Output the (X, Y) coordinate of the center of the cell containing the given text.  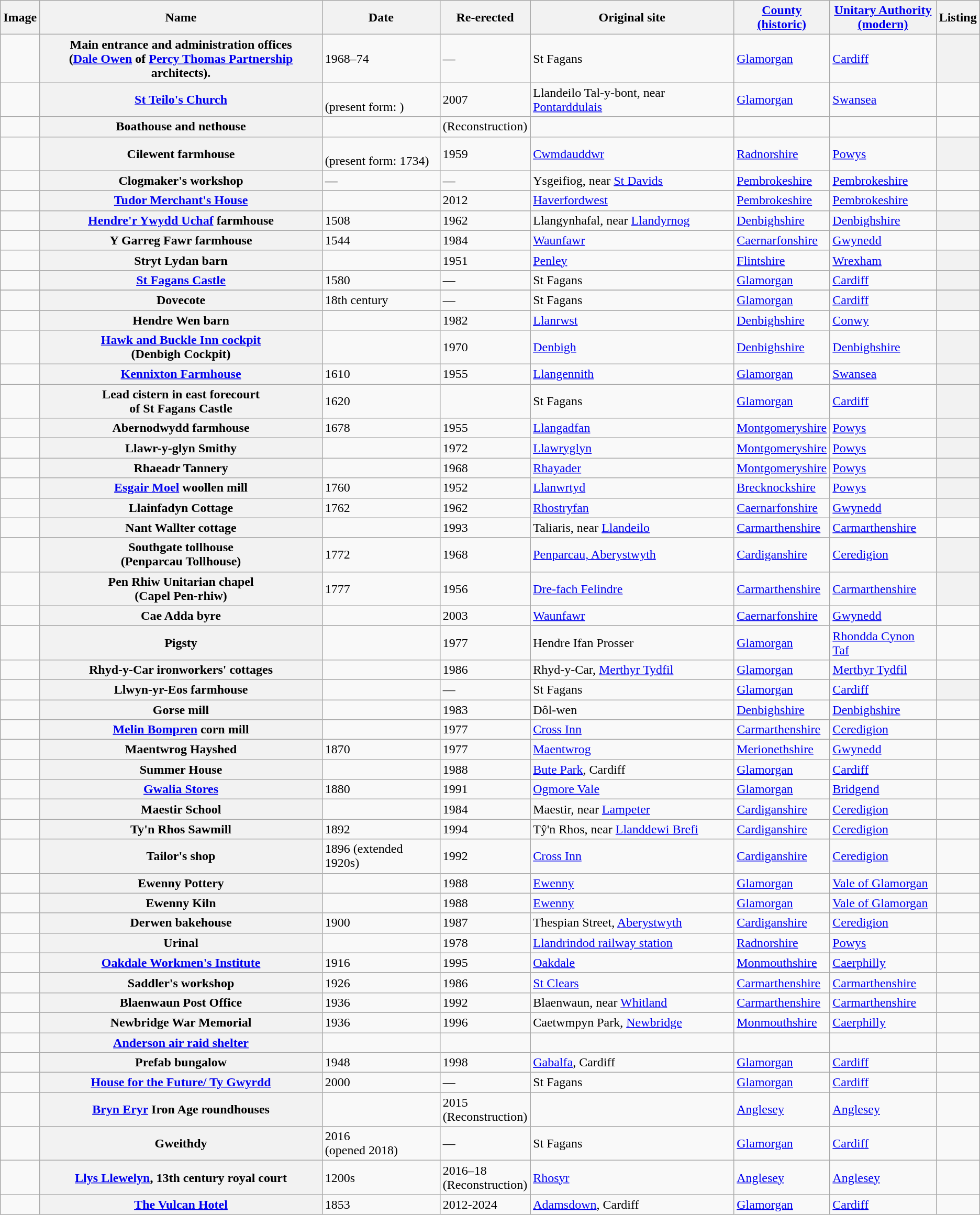
Anderson air raid shelter (181, 1042)
Flintshire (782, 260)
1948 (381, 1063)
Hendre'r Ywydd Uchaf farmhouse (181, 220)
1777 (381, 588)
Haverfordwest (632, 200)
Boathouse and nethouse (181, 127)
County(historic) (782, 18)
Saddler's workshop (181, 983)
Llanrwst (632, 320)
Clogmaker's workshop (181, 181)
1978 (485, 943)
1952 (485, 488)
Ty'n Rhos Sawmill (181, 829)
Urinal (181, 943)
(Reconstruction) (485, 127)
Ogmore Vale (632, 789)
Tŷ'n Rhos, near Llanddewi Brefi (632, 829)
Hawk and Buckle Inn cockpit(Denbigh Cockpit) (181, 348)
1870 (381, 750)
The Vulcan Hotel (181, 1205)
1956 (485, 588)
Rhosyr (632, 1178)
1926 (381, 983)
1544 (381, 240)
Blaenwaun, near Whitland (632, 1002)
1762 (381, 508)
Taliaris, near Llandeilo (632, 528)
Unitary Authority(modern) (883, 18)
Summer House (181, 770)
Wrexham (883, 260)
Hendre Ifan Prosser (632, 643)
Bryn Eryr Iron Age roundhouses (181, 1110)
Penley (632, 260)
1993 (485, 528)
2012-2024 (485, 1205)
Prefab bungalow (181, 1063)
Gweithdy (181, 1143)
St Teilo's Church (181, 99)
Brecknockshire (782, 488)
1760 (381, 488)
Derwen bakehouse (181, 923)
Denbigh (632, 348)
Maentwrog Hayshed (181, 750)
1968–74 (381, 59)
1994 (485, 829)
Merionethshire (782, 750)
18th century (381, 300)
1959 (485, 154)
1580 (381, 280)
1951 (485, 260)
2015(Reconstruction) (485, 1110)
Rhondda Cynon Taf (883, 643)
1772 (381, 555)
Bute Park, Cardiff (632, 770)
Stryt Lydan barn (181, 260)
Caetwmpyn Park, Newbridge (632, 1022)
Maestir School (181, 809)
Ewenny Kiln (181, 903)
Pigsty (181, 643)
Oakdale (632, 963)
(present form: ) (381, 99)
Llanwrtyd (632, 488)
Adamsdown, Cardiff (632, 1205)
Image (20, 18)
Llawr-y-glyn Smithy (181, 448)
Blaenwaun Post Office (181, 1002)
Maestir, near Lampeter (632, 809)
Tailor's shop (181, 856)
Llangennith (632, 374)
Abernodwydd farmhouse (181, 428)
1892 (381, 829)
1678 (381, 428)
Ysgeifiog, near St Davids (632, 181)
Rhaeadr Tannery (181, 468)
1982 (485, 320)
Dovecote (181, 300)
Esgair Moel woollen mill (181, 488)
1900 (381, 923)
Tudor Merchant's House (181, 200)
Listing (958, 18)
Cilewent farmhouse (181, 154)
1896 (extended 1920s) (381, 856)
Dôl-wen (632, 709)
Re-erected (485, 18)
Original site (632, 18)
1995 (485, 963)
St Clears (632, 983)
Southgate tollhouse(Penparcau Tollhouse) (181, 555)
2016(opened 2018) (381, 1143)
Cwmdauddwr (632, 154)
Gwalia Stores (181, 789)
2003 (485, 616)
2000 (381, 1083)
1610 (381, 374)
2007 (485, 99)
Conwy (883, 320)
1983 (485, 709)
Date (381, 18)
2016–18(Reconstruction) (485, 1178)
Llandrindod railway station (632, 943)
Rhyd-y-Car ironworkers' cottages (181, 670)
Main entrance and administration offices(Dale Owen of Percy Thomas Partnership architects). (181, 59)
Llangynhafal, near Llandyrnog (632, 220)
Kennixton Farmhouse (181, 374)
Penparcau, Aberystwyth (632, 555)
Rhyd-y-Car, Merthyr Tydfil (632, 670)
Thespian Street, Aberystwyth (632, 923)
Oakdale Workmen's Institute (181, 963)
Lead cistern in east forecourtof St Fagans Castle (181, 401)
St Fagans Castle (181, 280)
Hendre Wen barn (181, 320)
1880 (381, 789)
Rhayader (632, 468)
Nant Wallter cottage (181, 528)
1970 (485, 348)
2012 (485, 200)
Bridgend (883, 789)
1996 (485, 1022)
Gorse mill (181, 709)
Name (181, 18)
Gabalfa, Cardiff (632, 1063)
1508 (381, 220)
House for the Future/ Ty Gwyrdd (181, 1083)
Llangadfan (632, 428)
Llawryglyn (632, 448)
1916 (381, 963)
Newbridge War Memorial (181, 1022)
Llainfadyn Cottage (181, 508)
Melin Bompren corn mill (181, 730)
Ewenny Pottery (181, 883)
Maentwrog (632, 750)
1200s (381, 1178)
(present form: 1734) (381, 154)
1991 (485, 789)
1998 (485, 1063)
Llandeilo Tal-y-bont, near Pontarddulais (632, 99)
Llys Llewelyn, 13th century royal court (181, 1178)
Pen Rhiw Unitarian chapel(Capel Pen-rhiw) (181, 588)
Llwyn-yr-Eos farmhouse (181, 689)
1620 (381, 401)
Merthyr Tydfil (883, 670)
Y Garreg Fawr farmhouse (181, 240)
1972 (485, 448)
Rhostryfan (632, 508)
Dre-fach Felindre (632, 588)
Cae Adda byre (181, 616)
1853 (381, 1205)
1987 (485, 923)
